Extract the [X, Y] coordinate from the center of the cell holding the provided text.  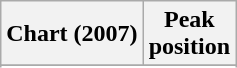
Chart (2007) [72, 34]
Peakposition [189, 34]
